Extract the [x, y] coordinate from the center of the cell holding the provided text.  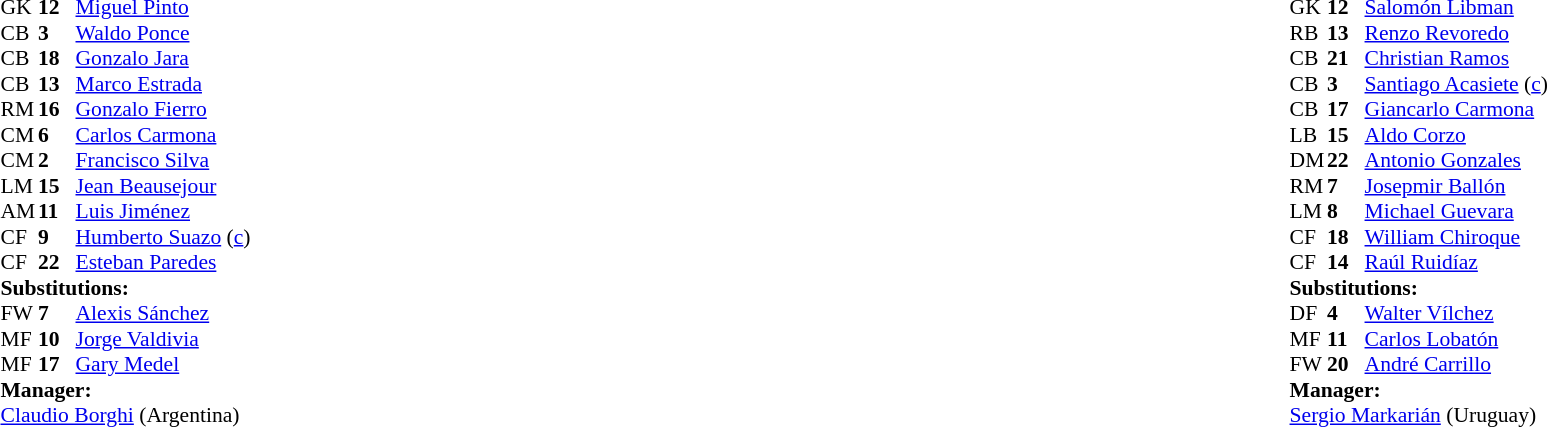
Jean Beausejour [164, 186]
2 [57, 161]
LB [1309, 135]
Humberto Suazo (c) [164, 237]
Waldo Ponce [164, 33]
4 [1346, 313]
21 [1346, 59]
Alexis Sánchez [164, 313]
Marco Estrada [164, 84]
Substitutions: [125, 288]
Manager: [125, 390]
Gonzalo Jara [164, 59]
16 [57, 109]
Jorge Valdivia [164, 339]
Carlos Carmona [164, 135]
9 [57, 237]
AM [19, 211]
20 [1346, 365]
10 [57, 339]
Francisco Silva [164, 161]
DM [1309, 161]
14 [1346, 263]
DF [1309, 313]
RB [1309, 33]
Luis Jiménez [164, 211]
6 [57, 135]
Esteban Paredes [164, 263]
Gonzalo Fierro [164, 109]
8 [1346, 211]
Gary Medel [164, 365]
